Capture the cell that displays the provided text and extract its [X, Y] central coordinate. 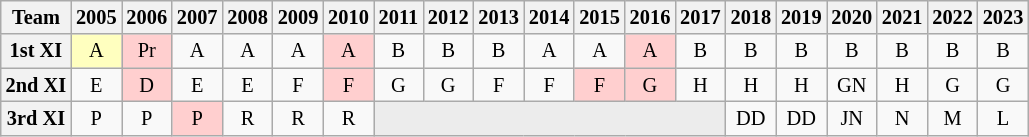
3rd XI [36, 118]
2021 [902, 17]
2020 [851, 17]
2014 [549, 17]
2023 [1003, 17]
2016 [650, 17]
N [902, 118]
JN [851, 118]
Team [36, 17]
2022 [952, 17]
2015 [599, 17]
M [952, 118]
2006 [147, 17]
2019 [801, 17]
1st XI [36, 51]
2017 [700, 17]
D [147, 85]
2013 [498, 17]
2011 [398, 17]
GN [851, 85]
2005 [96, 17]
2012 [448, 17]
2007 [197, 17]
2008 [247, 17]
Pr [147, 51]
L [1003, 118]
2018 [751, 17]
2009 [298, 17]
2nd XI [36, 85]
2010 [348, 17]
